Find where the given text appears and provide that cell's center as [x, y] coordinate. 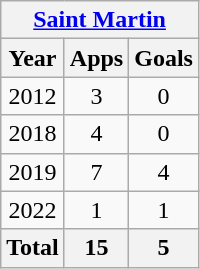
5 [164, 248]
3 [96, 96]
Saint Martin [100, 20]
15 [96, 248]
7 [96, 172]
Goals [164, 58]
2012 [33, 96]
2018 [33, 134]
2022 [33, 210]
Total [33, 248]
2019 [33, 172]
Apps [96, 58]
Year [33, 58]
